Pinpoint the cell where the given text exists, returning its (X, Y) midpoint coordinate. 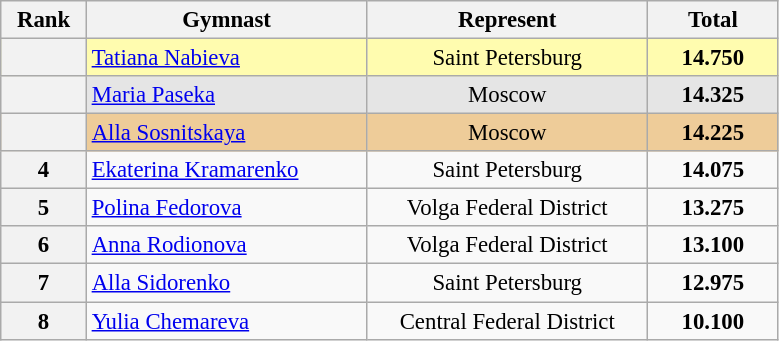
13.100 (714, 245)
7 (44, 283)
8 (44, 321)
Gymnast (226, 20)
10.100 (714, 321)
14.750 (714, 58)
Ekaterina Kramarenko (226, 170)
14.325 (714, 95)
Represent (508, 20)
Rank (44, 20)
14.225 (714, 133)
12.975 (714, 283)
Yulia Chemareva (226, 321)
5 (44, 208)
13.275 (714, 208)
Maria Paseka (226, 95)
4 (44, 170)
Polina Fedorova (226, 208)
6 (44, 245)
Tatiana Nabieva (226, 58)
Alla Sidorenko (226, 283)
Total (714, 20)
Central Federal District (508, 321)
14.075 (714, 170)
Anna Rodionova (226, 245)
Alla Sosnitskaya (226, 133)
